Extract the (x, y) coordinate from the center of the cell holding the provided text.  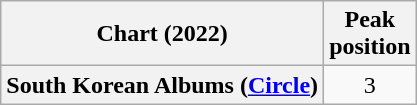
Peakposition (370, 34)
3 (370, 85)
Chart (2022) (162, 34)
South Korean Albums (Circle) (162, 85)
